Find where the given text appears and provide that cell's center as [X, Y] coordinate. 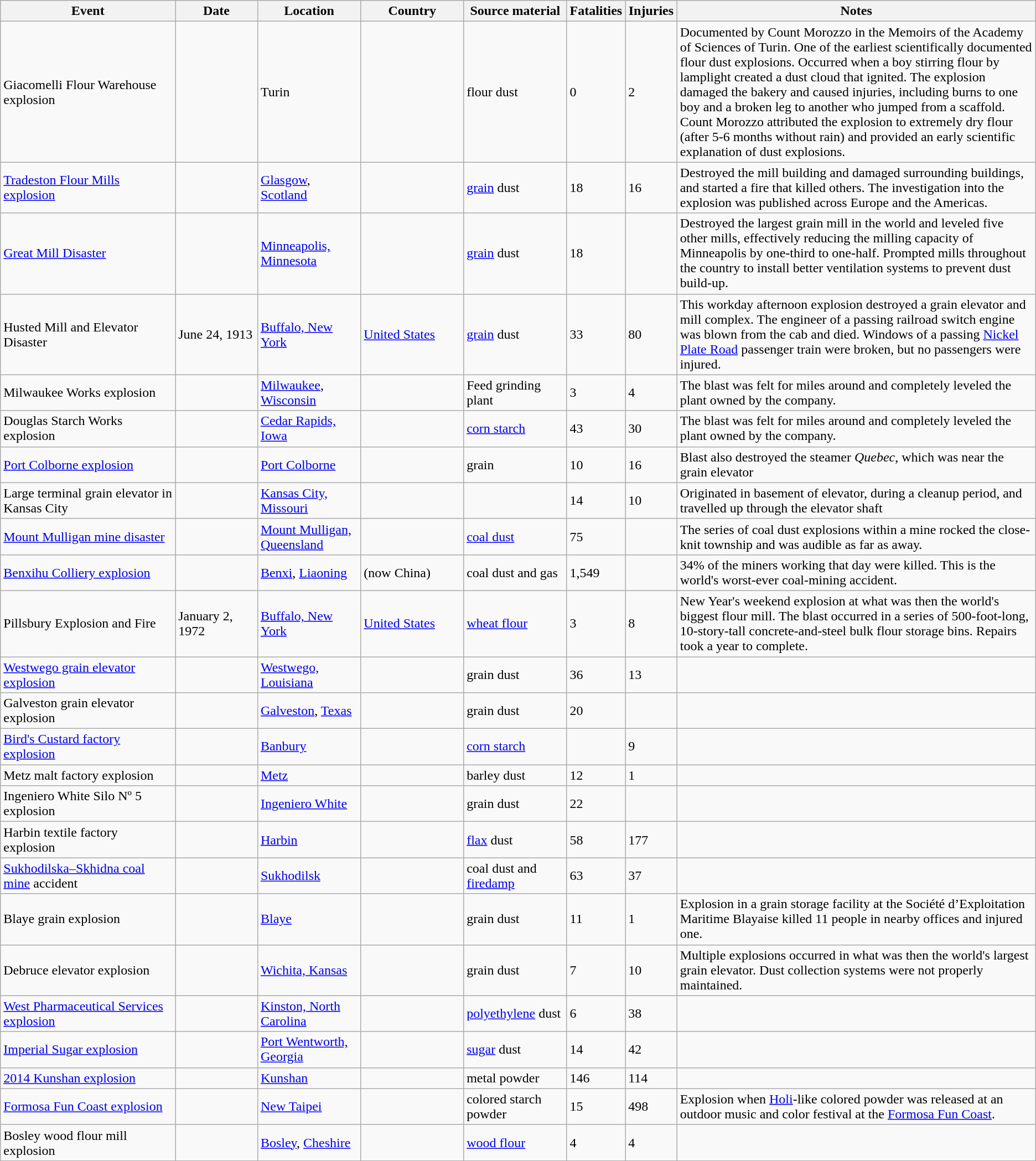
80 [651, 334]
8 [651, 623]
12 [596, 775]
(now China) [412, 572]
43 [596, 428]
West Pharmaceutical Services explosion [88, 1014]
Mount Mulligan, Queensland [309, 537]
sugar dust [515, 1049]
Pillsbury Explosion and Fire [88, 623]
Port Colborne explosion [88, 465]
Source material [515, 11]
30 [651, 428]
58 [596, 840]
Westwego, Louisiana [309, 674]
Bosley, Cheshire [309, 1142]
Ingeniero White [309, 804]
New Taipei [309, 1107]
June 24, 1913 [217, 334]
498 [651, 1107]
22 [596, 804]
13 [651, 674]
Husted Mill and Elevator Disaster [88, 334]
colored starch powder [515, 1107]
coal dust and firedamp [515, 875]
Banbury [309, 747]
coal dust [515, 537]
Great Mill Disaster [88, 253]
Feed grinding plant [515, 393]
Date [217, 11]
Injuries [651, 11]
20 [596, 711]
Blaye grain explosion [88, 919]
Country [412, 11]
barley dust [515, 775]
9 [651, 747]
Large terminal grain elevator in Kansas City [88, 500]
Bird's Custard factory explosion [88, 747]
grain [515, 465]
Minneapolis, Minnesota [309, 253]
33 [596, 334]
January 2, 1972 [217, 623]
Sukhodilska–Skhidna coal mine accident [88, 875]
flax dust [515, 840]
wheat flour [515, 623]
Benxihu Colliery explosion [88, 572]
Westwego grain elevator explosion [88, 674]
Notes [856, 11]
146 [596, 1078]
Originated in basement of elevator, during a cleanup period, and travelled up through the elevator shaft [856, 500]
2014 Kunshan explosion [88, 1078]
Milwaukee Works explosion [88, 393]
36 [596, 674]
wood flour [515, 1142]
Imperial Sugar explosion [88, 1049]
63 [596, 875]
Cedar Rapids, Iowa [309, 428]
Galveston, Texas [309, 711]
Glasgow, Scotland [309, 188]
polyethylene dust [515, 1014]
0 [596, 92]
38 [651, 1014]
Explosion when Holi-like colored powder was released at an outdoor music and color festival at the Formosa Fun Coast. [856, 1107]
6 [596, 1014]
Sukhodilsk [309, 875]
15 [596, 1107]
Mount Mulligan mine disaster [88, 537]
The series of coal dust explosions within a mine rocked the close-knit township and was audible as far as away. [856, 537]
Bosley wood flour mill explosion [88, 1142]
Milwaukee, Wisconsin [309, 393]
Blaye [309, 919]
metal powder [515, 1078]
Tradeston Flour Mills explosion [88, 188]
Debruce elevator explosion [88, 970]
coal dust and gas [515, 572]
Fatalities [596, 11]
Wichita, Kansas [309, 970]
Harbin [309, 840]
1,549 [596, 572]
34% of the miners working that day were killed. This is the world's worst-ever coal-mining accident. [856, 572]
Port Wentworth, Georgia [309, 1049]
Metz malt factory explosion [88, 775]
11 [596, 919]
Giacomelli Flour Warehouse explosion [88, 92]
Turin [309, 92]
Kansas City, Missouri [309, 500]
Location [309, 11]
Blast also destroyed the steamer Quebec, which was near the grain elevator [856, 465]
Douglas Starch Works explosion [88, 428]
2 [651, 92]
114 [651, 1078]
Ingeniero White Silo Nº 5 explosion [88, 804]
177 [651, 840]
7 [596, 970]
Benxi, Liaoning [309, 572]
Event [88, 11]
flour dust [515, 92]
Kunshan [309, 1078]
75 [596, 537]
Formosa Fun Coast explosion [88, 1107]
Explosion in a grain storage facility at the Société d’Exploitation Maritime Blayaise killed 11 people in nearby offices and injured one. [856, 919]
42 [651, 1049]
Metz [309, 775]
37 [651, 875]
Multiple explosions occurred in what was then the world's largest grain elevator. Dust collection systems were not properly maintained. [856, 970]
Kinston, North Carolina [309, 1014]
Harbin textile factory explosion [88, 840]
Galveston grain elevator explosion [88, 711]
Port Colborne [309, 465]
